Pinpoint the cell where the given text exists, returning its (x, y) midpoint coordinate. 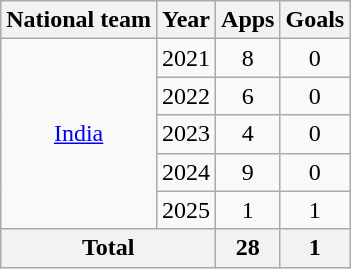
Goals (315, 20)
8 (248, 58)
Total (108, 248)
2021 (186, 58)
2024 (186, 172)
2023 (186, 134)
Year (186, 20)
India (79, 134)
Apps (248, 20)
9 (248, 172)
National team (79, 20)
4 (248, 134)
6 (248, 96)
2022 (186, 96)
28 (248, 248)
2025 (186, 210)
